From the cell containing the given text, extract its center point as [X, Y] coordinate. 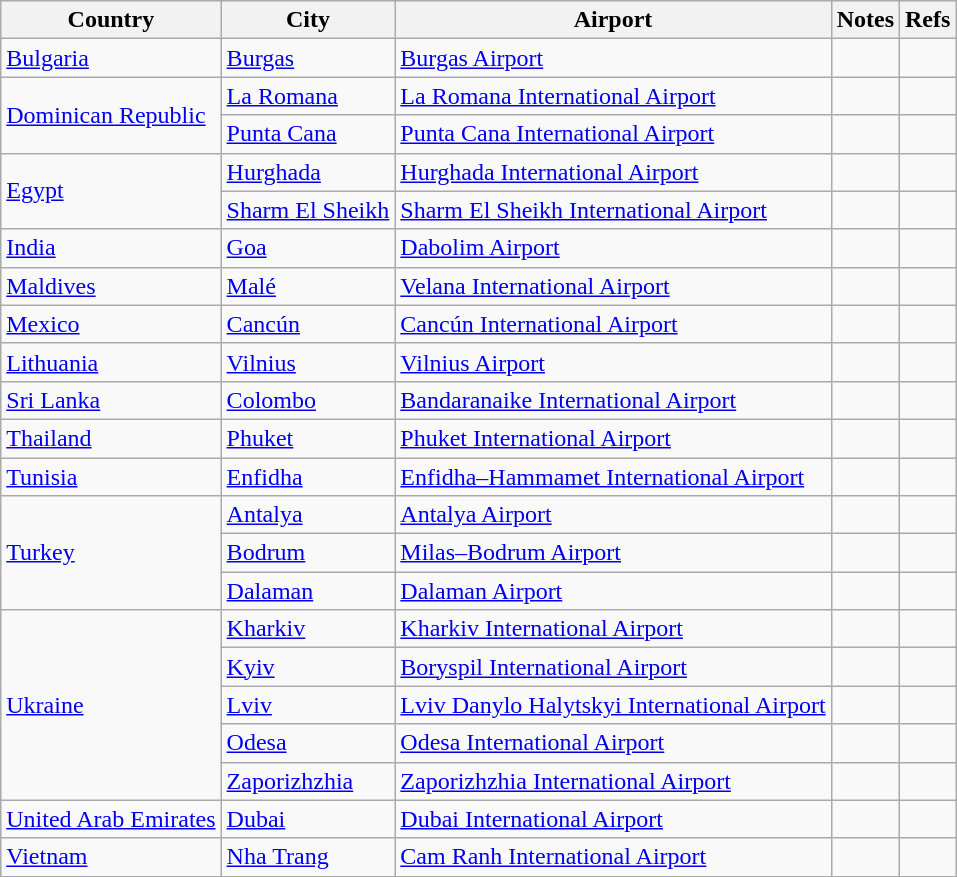
Tunisia [111, 477]
Nha Trang [308, 857]
Zaporizhzhia International Airport [613, 781]
Mexico [111, 324]
Phuket International Airport [613, 438]
Bulgaria [111, 58]
City [308, 20]
Vietnam [111, 857]
Dominican Republic [111, 115]
Hurghada [308, 172]
Enfidha [308, 477]
Antalya Airport [613, 515]
Milas–Bodrum Airport [613, 553]
Punta Cana International Airport [613, 134]
Cancún [308, 324]
Velana International Airport [613, 286]
India [111, 248]
Cancún International Airport [613, 324]
Notes [865, 20]
Vilnius [308, 362]
Kharkiv International Airport [613, 629]
United Arab Emirates [111, 819]
Dalaman [308, 591]
Punta Cana [308, 134]
Zaporizhzhia [308, 781]
Kyiv [308, 667]
Odesa [308, 743]
Sharm El Sheikh International Airport [613, 210]
Sharm El Sheikh [308, 210]
Goa [308, 248]
Burgas [308, 58]
Vilnius Airport [613, 362]
Bodrum [308, 553]
La Romana [308, 96]
Egypt [111, 191]
Colombo [308, 400]
Refs [928, 20]
Sri Lanka [111, 400]
Maldives [111, 286]
Bandaranaike International Airport [613, 400]
Ukraine [111, 705]
Burgas Airport [613, 58]
Turkey [111, 553]
Antalya [308, 515]
Country [111, 20]
Odesa International Airport [613, 743]
Phuket [308, 438]
Lithuania [111, 362]
Airport [613, 20]
Thailand [111, 438]
Kharkiv [308, 629]
Dubai International Airport [613, 819]
Enfidha–Hammamet International Airport [613, 477]
Dalaman Airport [613, 591]
Cam Ranh International Airport [613, 857]
Hurghada International Airport [613, 172]
Lviv [308, 705]
Dubai [308, 819]
Malé [308, 286]
Boryspil International Airport [613, 667]
Lviv Danylo Halytskyi International Airport [613, 705]
La Romana International Airport [613, 96]
Dabolim Airport [613, 248]
